Detect which cell encompasses the target text, then output its (X, Y) center coordinate. 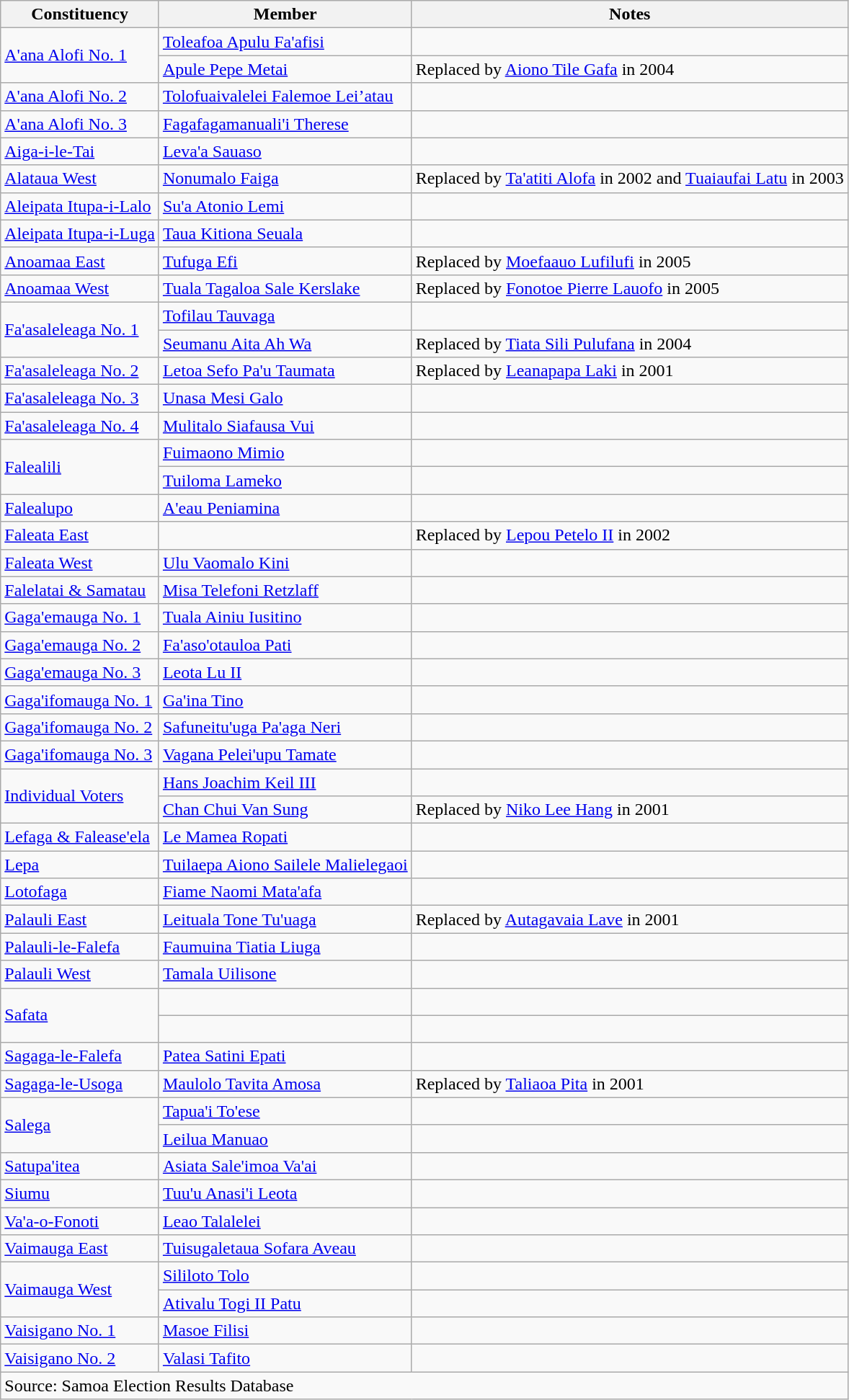
Gaga'ifomauga No. 2 (80, 727)
Aleipata Itupa-i-Lalo (80, 206)
Replaced by Fonotoe Pierre Lauofo in 2005 (630, 288)
Anoamaa East (80, 261)
A'ana Alofi No. 1 (80, 55)
Fuimaono Mimio (285, 453)
Chan Chui Van Sung (285, 810)
Leilua Manuao (285, 1138)
Sagaga-le-Usoga (80, 1084)
Fagafagamanuali'i Therese (285, 124)
Replaced by Moefaauo Lufilufi in 2005 (630, 261)
Anoamaa West (80, 288)
Gaga'ifomauga No. 1 (80, 700)
Faumuina Tiatia Liuga (285, 947)
Vagana Pelei'upu Tamate (285, 754)
Taua Kitiona Seuala (285, 233)
Mulitalo Siafausa Vui (285, 426)
Ulu Vaomalo Kini (285, 563)
Falelatai & Samatau (80, 590)
Replaced by Tiata Sili Pulufana in 2004 (630, 344)
Alataua West (80, 179)
Source: Samoa Election Results Database (424, 1386)
Va'a-o-Fonoti (80, 1221)
Tapua'i To'ese (285, 1111)
Leva'a Sauaso (285, 151)
Replaced by Aiono Tile Gafa in 2004 (630, 69)
Nonumalo Faiga (285, 179)
Fa'asaleleaga No. 4 (80, 426)
Tufuga Efi (285, 261)
Sililoto Tolo (285, 1276)
Masoe Filisi (285, 1331)
Fa'asaleleaga No. 2 (80, 371)
Constituency (80, 14)
Vaimauga East (80, 1249)
Ativalu Togi II Patu (285, 1303)
Hans Joachim Keil III (285, 782)
Gaga'emauga No. 3 (80, 672)
Faleata East (80, 535)
Unasa Mesi Galo (285, 398)
Siumu (80, 1193)
Sagaga-le-Falefa (80, 1056)
Satupa'itea (80, 1166)
Palauli West (80, 974)
Gaga'ifomauga No. 3 (80, 754)
Tuala Tagaloa Sale Kerslake (285, 288)
Member (285, 14)
Maulolo Tavita Amosa (285, 1084)
Falealili (80, 467)
Asiata Sale'imoa Va'ai (285, 1166)
Tuisugaletaua Sofara Aveau (285, 1249)
Tolofuaivalelei Falemoe Lei’atau (285, 97)
A'ana Alofi No. 2 (80, 97)
Patea Satini Epati (285, 1056)
Toleafoa Apulu Fa'afisi (285, 42)
Replaced by Autagavaia Lave in 2001 (630, 919)
Leota Lu II (285, 672)
Fa'asaleleaga No. 1 (80, 329)
Lefaga & Falease'ela (80, 837)
Individual Voters (80, 795)
Valasi Tafito (285, 1358)
Tofilau Tauvaga (285, 316)
Tuu'u Anasi'i Leota (285, 1193)
Lotofaga (80, 892)
Replaced by Leanapapa Laki in 2001 (630, 371)
Le Mamea Ropati (285, 837)
Apule Pepe Metai (285, 69)
Vaimauga West (80, 1290)
Notes (630, 14)
Misa Telefoni Retzlaff (285, 590)
Gaga'emauga No. 1 (80, 617)
Vaisigano No. 1 (80, 1331)
Fiame Naomi Mata'afa (285, 892)
Salega (80, 1125)
Aiga-i-le-Tai (80, 151)
Tuala Ainiu Iusitino (285, 617)
Falealupo (80, 508)
Replaced by Taliaoa Pita in 2001 (630, 1084)
Faleata West (80, 563)
A'ana Alofi No. 3 (80, 124)
Vaisigano No. 2 (80, 1358)
Tuilaepa Aiono Sailele Malielegaoi (285, 865)
Su'a Atonio Lemi (285, 206)
Ga'ina Tino (285, 700)
Lepa (80, 865)
Leao Talalelei (285, 1221)
Fa'asaleleaga No. 3 (80, 398)
Safuneitu'uga Pa'aga Neri (285, 727)
Replaced by Niko Lee Hang in 2001 (630, 810)
Replaced by Ta'atiti Alofa in 2002 and Tuaiaufai Latu in 2003 (630, 179)
Letoa Sefo Pa'u Taumata (285, 371)
Seumanu Aita Ah Wa (285, 344)
Replaced by Lepou Petelo II in 2002 (630, 535)
A'eau Peniamina (285, 508)
Aleipata Itupa-i-Luga (80, 233)
Tuiloma Lameko (285, 481)
Palauli-le-Falefa (80, 947)
Fa'aso'otauloa Pati (285, 645)
Leituala Tone Tu'uaga (285, 919)
Tamala Uilisone (285, 974)
Safata (80, 1015)
Palauli East (80, 919)
Gaga'emauga No. 2 (80, 645)
